Provide the (X, Y) coordinate of the cell's center where the given text is located.  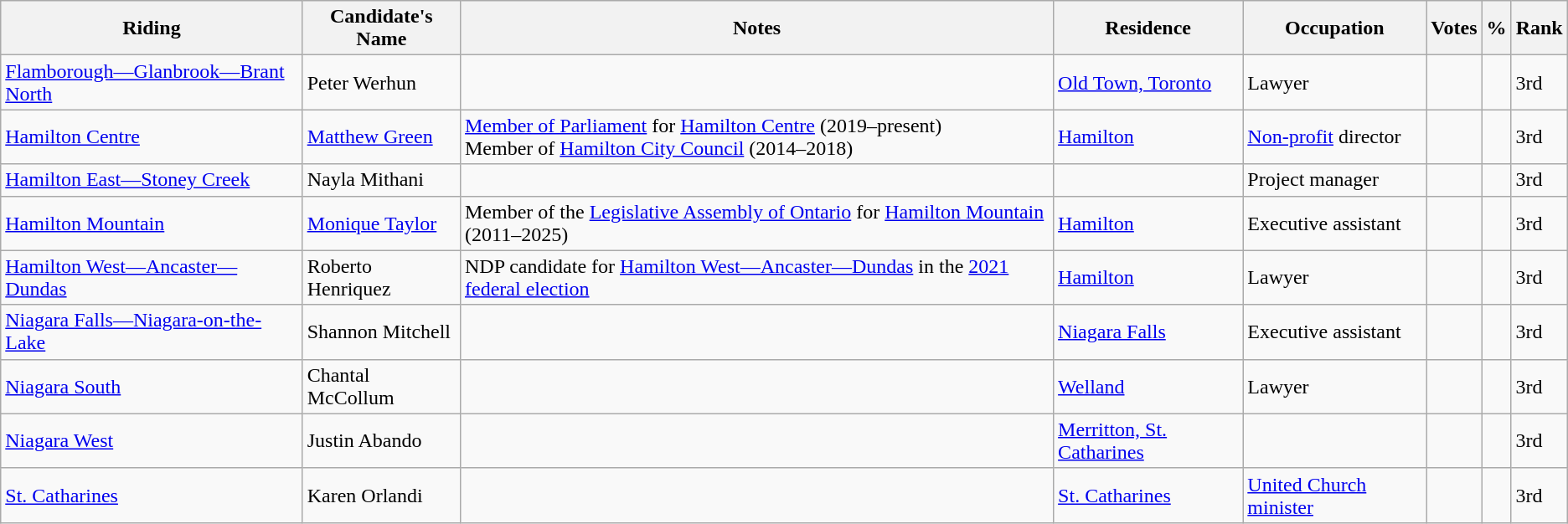
Chantal McCollum (381, 387)
Hamilton Centre (152, 137)
Hamilton Mountain (152, 223)
Nayla Mithani (381, 180)
Member of Parliament for Hamilton Centre (2019–present) Member of Hamilton City Council (2014–2018) (756, 137)
Hamilton West—Ancaster—Dundas (152, 278)
Justin Abando (381, 440)
Welland (1148, 387)
Flamborough—Glanbrook—Brant North (152, 82)
Hamilton East—Stoney Creek (152, 180)
Rank (1540, 28)
Karen Orlandi (381, 496)
Roberto Henriquez (381, 278)
Merritton, St. Catharines (1148, 440)
NDP candidate for Hamilton West—Ancaster—Dundas in the 2021 federal election (756, 278)
Project manager (1335, 180)
Residence (1148, 28)
Matthew Green (381, 137)
Niagara South (152, 387)
Candidate's Name (381, 28)
Niagara West (152, 440)
Monique Taylor (381, 223)
Notes (756, 28)
Niagara Falls—Niagara-on-the-Lake (152, 331)
Peter Werhun (381, 82)
Non-profit director (1335, 137)
Old Town, Toronto (1148, 82)
Votes (1454, 28)
Occupation (1335, 28)
% (1496, 28)
Member of the Legislative Assembly of Ontario for Hamilton Mountain (2011–2025) (756, 223)
United Church minister (1335, 496)
Riding (152, 28)
Niagara Falls (1148, 331)
Shannon Mitchell (381, 331)
